Determine the (x, y) coordinate at the center of the cell enclosing the given text.  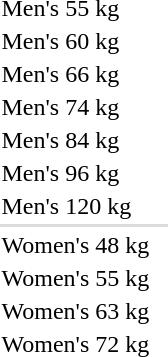
Men's 120 kg (76, 206)
Men's 96 kg (76, 173)
Men's 60 kg (76, 41)
Men's 84 kg (76, 140)
Men's 74 kg (76, 107)
Women's 55 kg (76, 278)
Women's 63 kg (76, 311)
Women's 48 kg (76, 245)
Men's 66 kg (76, 74)
